Return the (x, y) coordinate for the center point of the cell that contains the specified text.  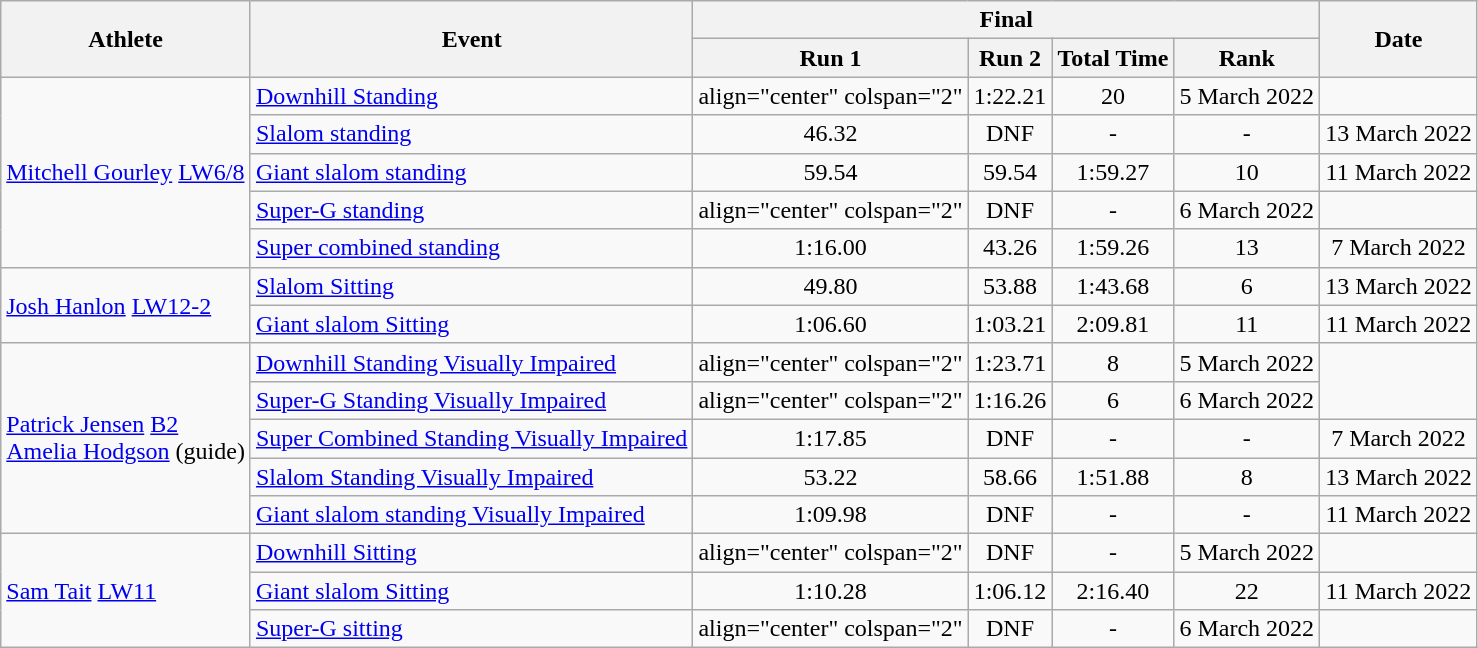
1:03.21 (1010, 324)
1:51.88 (1113, 477)
1:06.60 (830, 324)
58.66 (1010, 477)
Athlete (126, 39)
1:23.71 (1010, 362)
10 (1247, 172)
11 (1247, 324)
1:17.85 (830, 438)
Slalom standing (471, 134)
Run 1 (830, 58)
Downhill Standing Visually Impaired (471, 362)
Slalom Sitting (471, 286)
Super-G Standing Visually Impaired (471, 400)
1:59.26 (1113, 248)
13 (1247, 248)
Super-G sitting (471, 629)
49.80 (830, 286)
Giant slalom standing Visually Impaired (471, 515)
Sam Tait LW11 (126, 591)
Super-G standing (471, 210)
Run 2 (1010, 58)
1:16.00 (830, 248)
1:10.28 (830, 591)
Mitchell Gourley LW6/8 (126, 172)
43.26 (1010, 248)
46.32 (830, 134)
Rank (1247, 58)
Downhill Sitting (471, 553)
Josh Hanlon LW12-2 (126, 305)
53.88 (1010, 286)
2:09.81 (1113, 324)
Slalom Standing Visually Impaired (471, 477)
1:09.98 (830, 515)
53.22 (830, 477)
2:16.40 (1113, 591)
1:06.12 (1010, 591)
Super combined standing (471, 248)
1:22.21 (1010, 96)
1:16.26 (1010, 400)
Total Time (1113, 58)
22 (1247, 591)
20 (1113, 96)
Downhill Standing (471, 96)
1:43.68 (1113, 286)
1:59.27 (1113, 172)
Date (1399, 39)
Final (1006, 20)
Super Combined Standing Visually Impaired (471, 438)
Event (471, 39)
Giant slalom standing (471, 172)
Patrick Jensen B2 Amelia Hodgson (guide) (126, 438)
